Capture the cell that displays the provided text and extract its [X, Y] central coordinate. 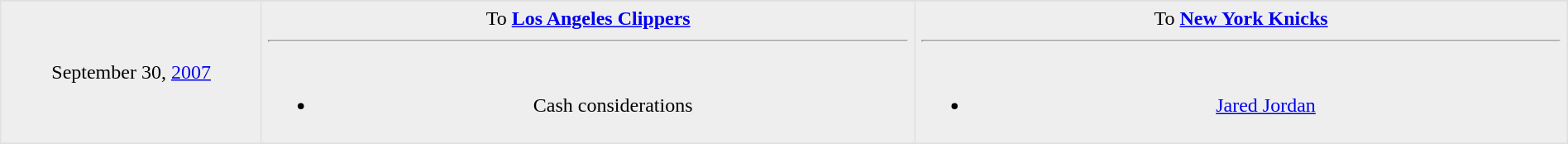
To New York KnicksJared Jordan [1241, 72]
September 30, 2007 [131, 72]
To Los Angeles ClippersCash considerations [587, 72]
